From the cell containing the given text, extract its center point as (X, Y) coordinate. 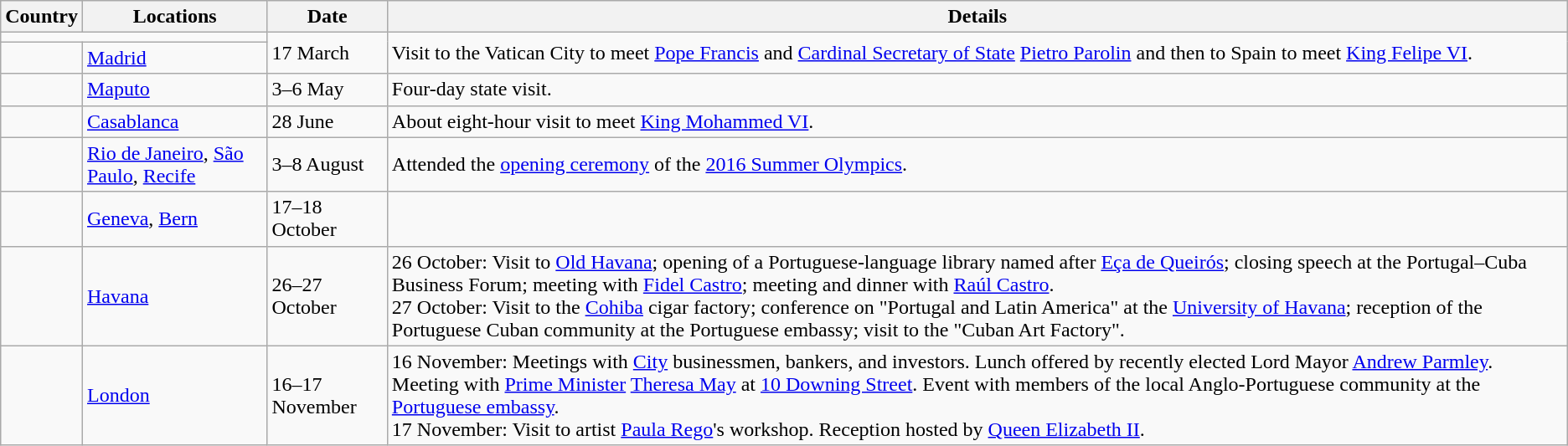
Details (977, 17)
Four-day state visit. (977, 90)
17 March (327, 54)
26–27 October (327, 296)
17–18 October (327, 219)
28 June (327, 121)
16–17 November (327, 395)
About eight-hour visit to meet King Mohammed VI. (977, 121)
Rio de Janeiro, São Paulo, Recife (174, 164)
Maputo (174, 90)
Locations (174, 17)
Attended the opening ceremony of the 2016 Summer Olympics. (977, 164)
Date (327, 17)
Country (42, 17)
Casablanca (174, 121)
Havana (174, 296)
Geneva, Bern (174, 219)
3–6 May (327, 90)
Visit to the Vatican City to meet Pope Francis and Cardinal Secretary of State Pietro Parolin and then to Spain to meet King Felipe VI. (977, 54)
London (174, 395)
Madrid (174, 58)
3–8 August (327, 164)
